For the text-containing cell, return its midpoint in (x, y) coordinate format. 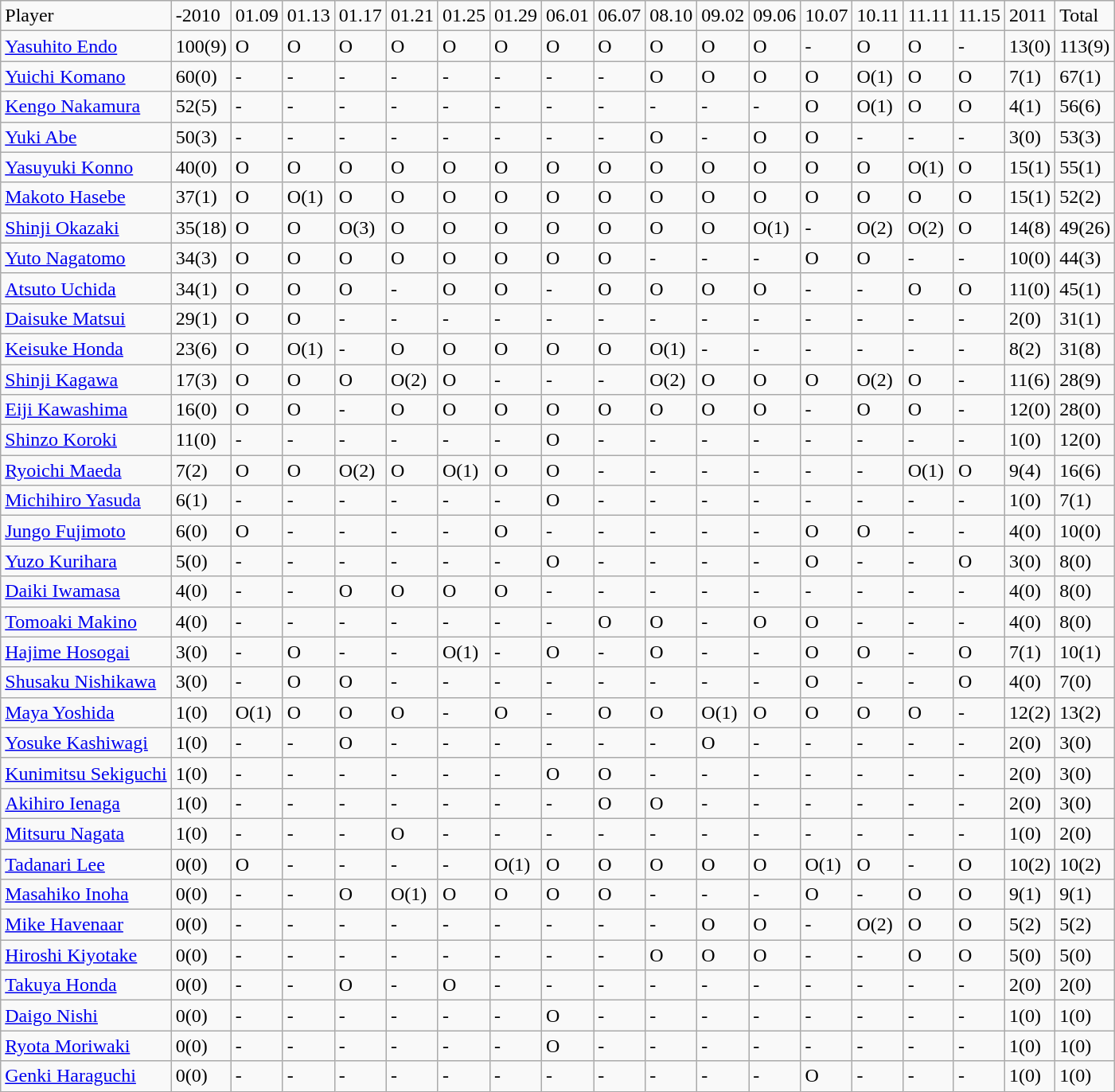
67(1) (1086, 76)
7(0) (1086, 682)
100(9) (201, 46)
113(9) (1086, 46)
Total (1086, 16)
11.11 (928, 16)
Akihiro Ienaga (86, 803)
Yuichi Komano (86, 76)
Tadanari Lee (86, 864)
Yosuke Kashiwagi (86, 743)
Takuya Honda (86, 985)
Maya Yoshida (86, 712)
Shinji Okazaki (86, 228)
16(6) (1086, 470)
01.21 (412, 16)
37(1) (201, 197)
16(0) (201, 410)
O(3) (360, 228)
Shusaku Nishikawa (86, 682)
23(6) (201, 349)
13(0) (1030, 46)
01.17 (360, 16)
2011 (1030, 16)
09.02 (723, 16)
10.11 (878, 16)
Masahiko Inoha (86, 895)
Ryoichi Maeda (86, 470)
Eiji Kawashima (86, 410)
Yuto Nagatomo (86, 258)
06.01 (568, 16)
52(2) (1086, 197)
Michihiro Yasuda (86, 501)
Player (86, 16)
44(3) (1086, 258)
Shinji Kagawa (86, 380)
Ryota Moriwaki (86, 1046)
08.10 (672, 16)
11.15 (979, 16)
01.13 (309, 16)
Tomoaki Makino (86, 622)
50(3) (201, 137)
11(6) (1030, 380)
17(3) (201, 380)
6(0) (201, 531)
35(18) (201, 228)
01.29 (516, 16)
Yuki Abe (86, 137)
Hiroshi Kiyotake (86, 955)
6(1) (201, 501)
14(8) (1030, 228)
Atsuto Uchida (86, 288)
40(0) (201, 167)
06.07 (619, 16)
Mitsuru Nagata (86, 833)
28(9) (1086, 380)
Keisuke Honda (86, 349)
-2010 (201, 16)
01.25 (463, 16)
Daisuke Matsui (86, 318)
Mike Havenaar (86, 925)
12(2) (1030, 712)
34(3) (201, 258)
Daigo Nishi (86, 1016)
9(4) (1030, 470)
01.09 (256, 16)
Shinzo Koroki (86, 440)
4(1) (1030, 107)
49(26) (1086, 228)
7(2) (201, 470)
8(2) (1030, 349)
Yasuyuki Konno (86, 167)
56(6) (1086, 107)
28(0) (1086, 410)
Genki Haraguchi (86, 1076)
60(0) (201, 76)
Makoto Hasebe (86, 197)
31(1) (1086, 318)
10.07 (826, 16)
Yasuhito Endo (86, 46)
Kunimitsu Sekiguchi (86, 773)
10(1) (1086, 652)
Jungo Fujimoto (86, 531)
55(1) (1086, 167)
13(2) (1086, 712)
53(3) (1086, 137)
Hajime Hosogai (86, 652)
52(5) (201, 107)
Daiki Iwamasa (86, 591)
31(8) (1086, 349)
29(1) (201, 318)
45(1) (1086, 288)
09.06 (775, 16)
Yuzo Kurihara (86, 561)
34(1) (201, 288)
Kengo Nakamura (86, 107)
